Locate the cell with the specified text and output its (x, y) center coordinate. 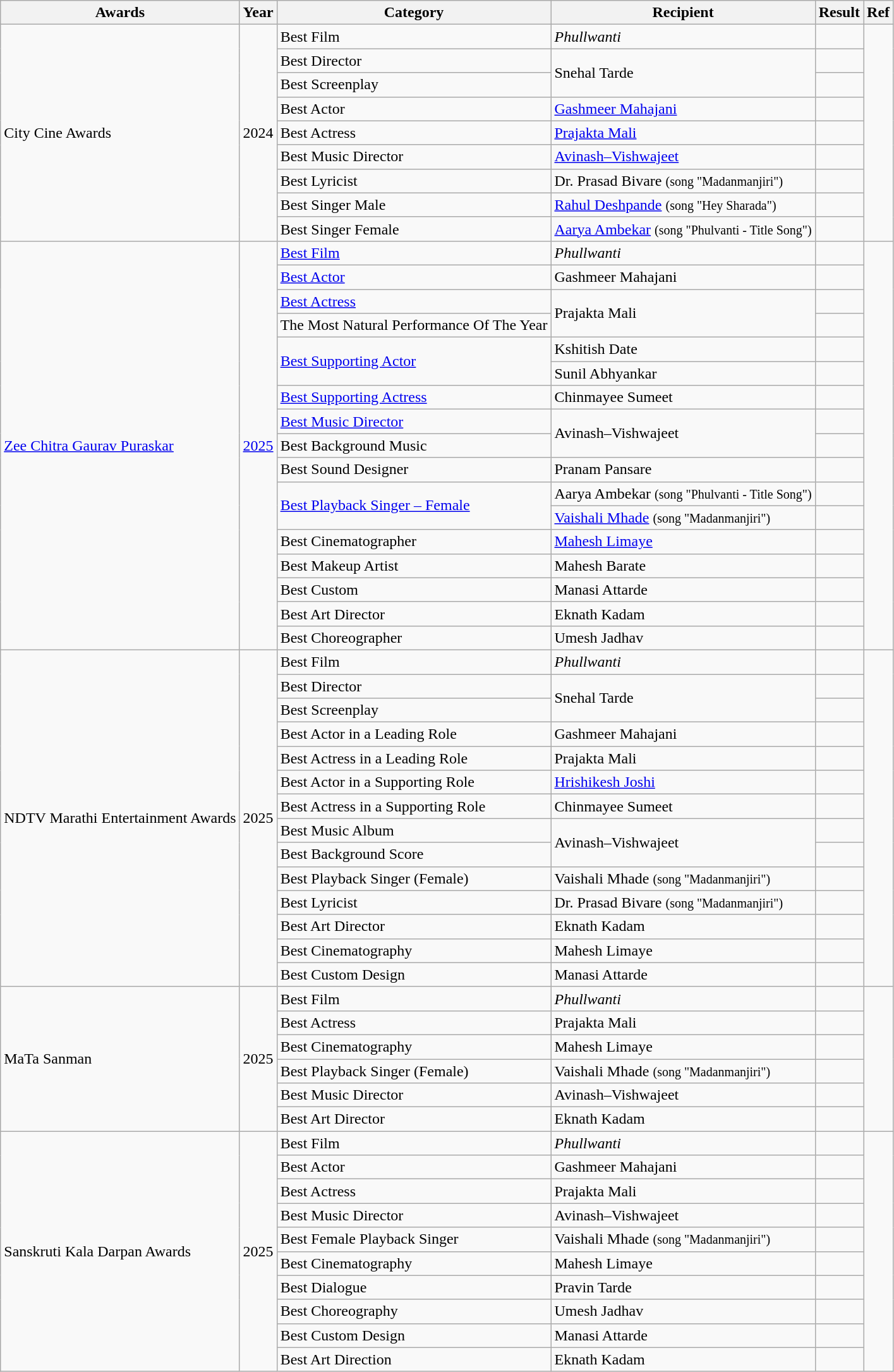
Sanskruti Kala Darpan Awards (120, 1251)
Best Female Playback Singer (414, 1239)
Pravin Tarde (683, 1287)
Best Custom (414, 590)
Mahesh Barate (683, 566)
Category (414, 13)
The Most Natural Performance Of The Year (414, 325)
Best Music Album (414, 830)
Best Sound Designer (414, 470)
Sunil Abhyankar (683, 373)
MaTa Sanman (120, 1059)
Ref (878, 13)
Best Supporting Actress (414, 398)
Best Dialogue (414, 1287)
Pranam Pansare (683, 470)
Best Actress in a Supporting Role (414, 806)
City Cine Awards (120, 133)
NDTV Marathi Entertainment Awards (120, 818)
Recipient (683, 13)
Best Choreography (414, 1311)
Best Background Score (414, 854)
Best Actor in a Leading Role (414, 734)
Best Playback Singer – Female (414, 506)
Zee Chitra Gaurav Puraskar (120, 445)
Best Actor in a Supporting Role (414, 782)
Best Art Direction (414, 1359)
Hrishikesh Joshi (683, 782)
Awards (120, 13)
Best Makeup Artist (414, 566)
Best Cinematographer (414, 542)
Best Supporting Actor (414, 361)
Best Actress in a Leading Role (414, 758)
Result (839, 13)
Kshitish Date (683, 349)
Best Singer Female (414, 229)
Rahul Deshpande (song "Hey Sharada") (683, 205)
Best Singer Male (414, 205)
Best Background Music (414, 446)
2024 (258, 133)
Best Choreographer (414, 638)
Year (258, 13)
